Determine the [X, Y] coordinate at the center of the cell enclosing the given text.  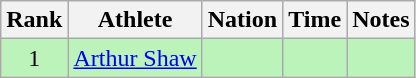
Nation [242, 20]
1 [34, 58]
Notes [381, 20]
Time [315, 20]
Arthur Shaw [135, 58]
Rank [34, 20]
Athlete [135, 20]
